Determine the (x, y) coordinate at the center of the cell enclosing the given text.  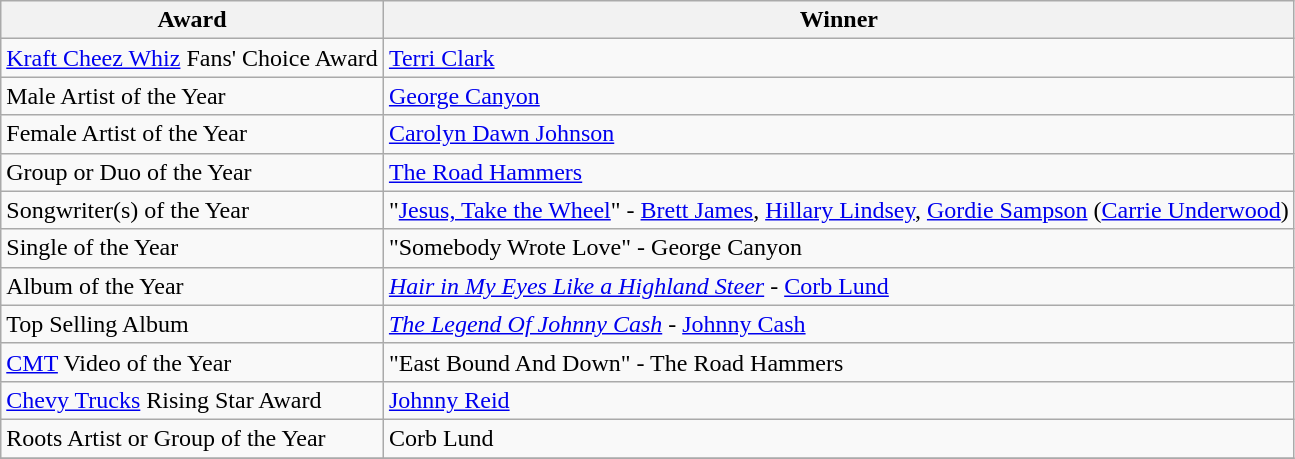
Terri Clark (838, 58)
Winner (838, 20)
"Somebody Wrote Love" - George Canyon (838, 248)
Johnny Reid (838, 400)
Chevy Trucks Rising Star Award (192, 400)
The Legend Of Johnny Cash - Johnny Cash (838, 324)
George Canyon (838, 96)
Songwriter(s) of the Year (192, 210)
Male Artist of the Year (192, 96)
Roots Artist or Group of the Year (192, 438)
Album of the Year (192, 286)
Single of the Year (192, 248)
Corb Lund (838, 438)
The Road Hammers (838, 172)
Kraft Cheez Whiz Fans' Choice Award (192, 58)
Female Artist of the Year (192, 134)
"East Bound And Down" - The Road Hammers (838, 362)
Hair in My Eyes Like a Highland Steer - Corb Lund (838, 286)
"Jesus, Take the Wheel" - Brett James, Hillary Lindsey, Gordie Sampson (Carrie Underwood) (838, 210)
CMT Video of the Year (192, 362)
Award (192, 20)
Carolyn Dawn Johnson (838, 134)
Group or Duo of the Year (192, 172)
Top Selling Album (192, 324)
